Extract the [X, Y] coordinate from the center of the cell holding the provided text.  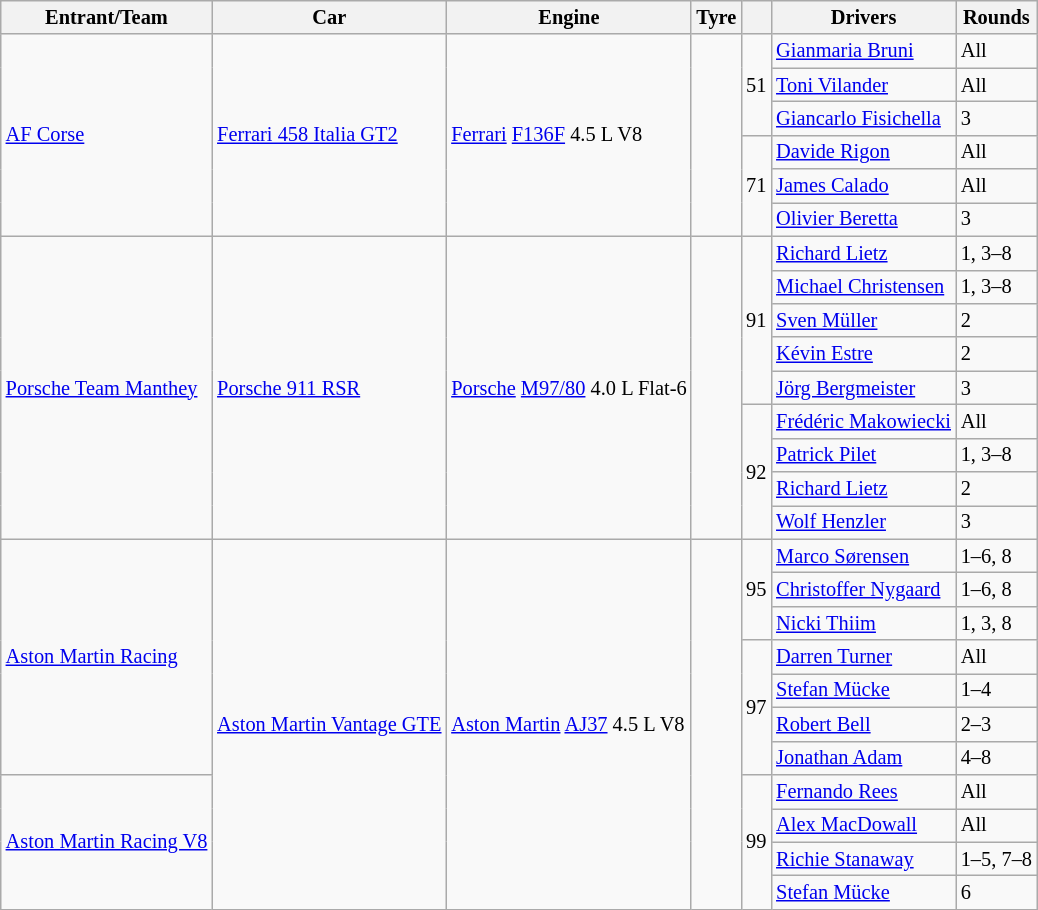
Car [329, 17]
Ferrari F136F 4.5 L V8 [568, 135]
Aston Martin Racing [106, 657]
Aston Martin Racing V8 [106, 842]
Engine [568, 17]
71 [756, 186]
Toni Vilander [864, 85]
Aston Martin AJ37 4.5 L V8 [568, 724]
Davide Rigon [864, 152]
Gianmaria Bruni [864, 51]
Ferrari 458 Italia GT2 [329, 135]
Darren Turner [864, 657]
Wolf Henzler [864, 522]
1–4 [996, 690]
Frédéric Makowiecki [864, 421]
1, 3, 8 [996, 623]
Porsche 911 RSR [329, 388]
Drivers [864, 17]
6 [996, 892]
Porsche M97/80 4.0 L Flat-6 [568, 388]
1–5, 7–8 [996, 859]
Christoffer Nygaard [864, 589]
Entrant/Team [106, 17]
2–3 [996, 724]
Alex MacDowall [864, 825]
Olivier Beretta [864, 219]
Fernando Rees [864, 791]
97 [756, 708]
95 [756, 590]
Jörg Bergmeister [864, 388]
Marco Sørensen [864, 556]
99 [756, 842]
51 [756, 84]
Patrick Pilet [864, 455]
4–8 [996, 758]
Sven Müller [864, 320]
Nicki Thiim [864, 623]
AF Corse [106, 135]
Porsche Team Manthey [106, 388]
Richie Stanaway [864, 859]
92 [756, 472]
Michael Christensen [864, 287]
Jonathan Adam [864, 758]
James Calado [864, 186]
Robert Bell [864, 724]
Rounds [996, 17]
91 [756, 320]
Giancarlo Fisichella [864, 118]
Kévin Estre [864, 354]
Aston Martin Vantage GTE [329, 724]
Tyre [716, 17]
